Search for the cell housing the specified text and yield its [x, y] center coordinate. 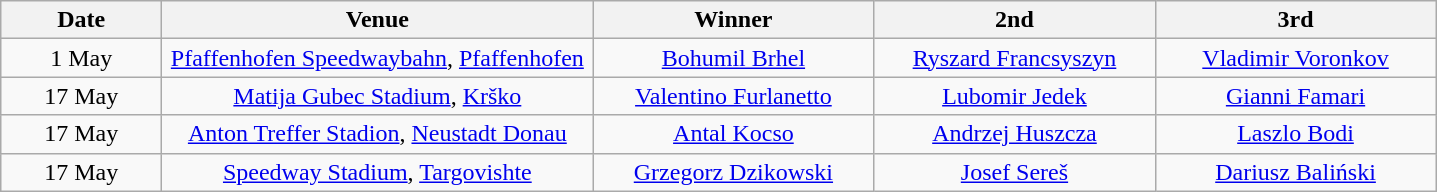
1 May [82, 58]
Antal Kocso [734, 134]
Vladimir Voronkov [1296, 58]
Bohumil Brhel [734, 58]
Andrzej Huszcza [1014, 134]
Gianni Famari [1296, 96]
Lubomir Jedek [1014, 96]
Venue [378, 20]
Pfaffenhofen Speedwaybahn, Pfaffenhofen [378, 58]
2nd [1014, 20]
Grzegorz Dzikowski [734, 172]
Winner [734, 20]
Date [82, 20]
Dariusz Baliński [1296, 172]
Ryszard Francsyszyn [1014, 58]
Anton Treffer Stadion, Neustadt Donau [378, 134]
Valentino Furlanetto [734, 96]
3rd [1296, 20]
Speedway Stadium, Targovishte [378, 172]
Matija Gubec Stadium, Krško [378, 96]
Josef Sereš [1014, 172]
Laszlo Bodi [1296, 134]
